Find where the given text appears and provide that cell's center as (x, y) coordinate. 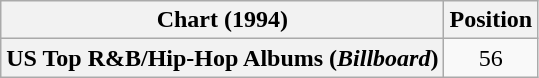
Position (491, 20)
56 (491, 58)
Chart (1994) (222, 20)
US Top R&B/Hip-Hop Albums (Billboard) (222, 58)
